Output the (X, Y) coordinate of the center of the cell containing the given text.  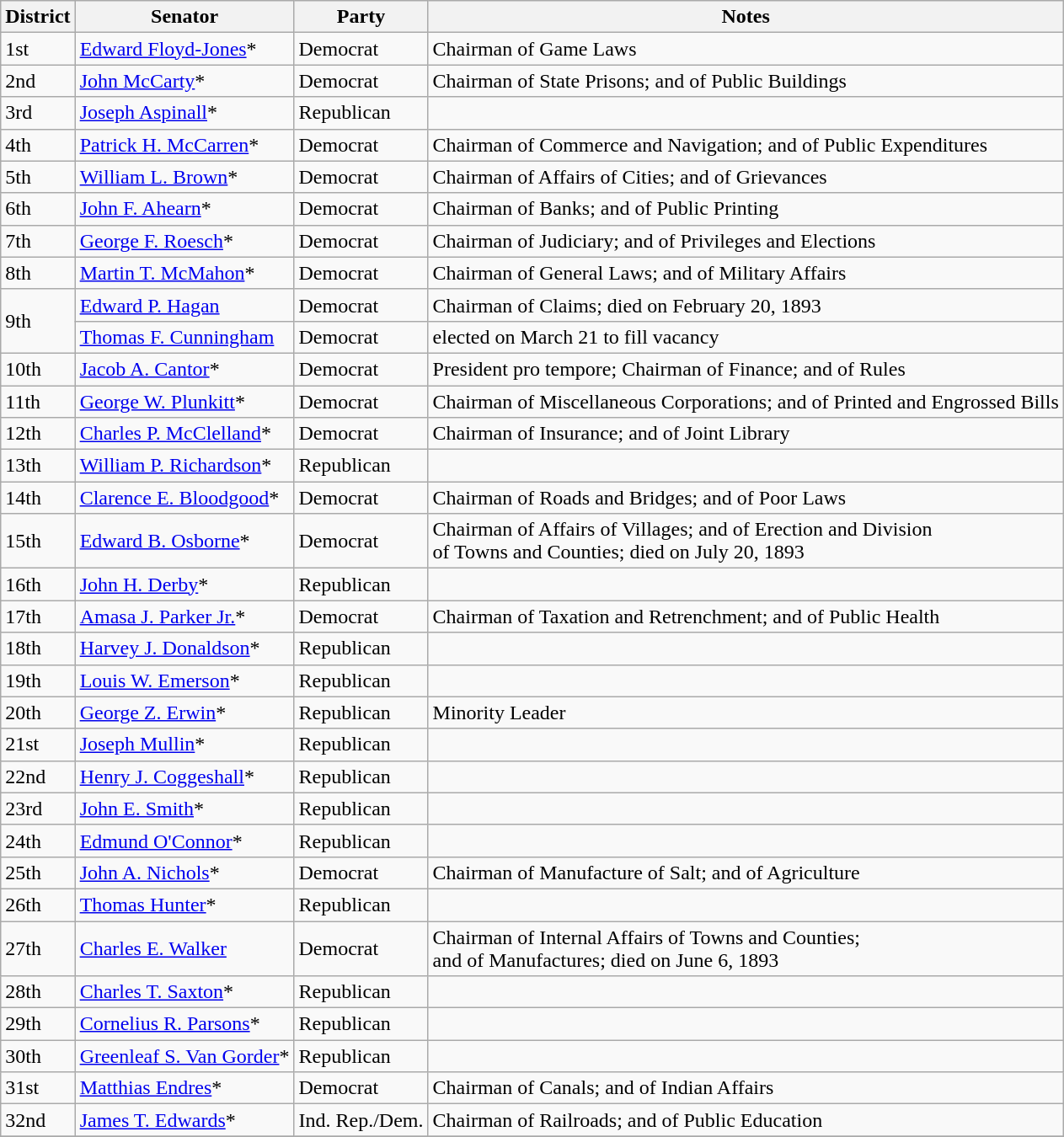
5th (38, 177)
17th (38, 617)
12th (38, 434)
Jacob A. Cantor* (184, 369)
John McCarty* (184, 81)
Thomas Hunter* (184, 905)
Chairman of Canals; and of Indian Affairs (746, 1088)
Minority Leader (746, 713)
20th (38, 713)
Chairman of Affairs of Cities; and of Grievances (746, 177)
Chairman of Railroads; and of Public Education (746, 1120)
Ind. Rep./Dem. (361, 1120)
Patrick H. McCarren* (184, 145)
George W. Plunkitt* (184, 402)
Martin T. McMahon* (184, 273)
John A. Nichols* (184, 873)
Chairman of General Laws; and of Military Affairs (746, 273)
2nd (38, 81)
James T. Edwards* (184, 1120)
23rd (38, 809)
24th (38, 841)
3rd (38, 113)
6th (38, 209)
16th (38, 585)
10th (38, 369)
John H. Derby* (184, 585)
George Z. Erwin* (184, 713)
19th (38, 681)
Thomas F. Cunningham (184, 337)
Edward Floyd-Jones* (184, 49)
13th (38, 466)
Chairman of State Prisons; and of Public Buildings (746, 81)
Edmund O'Connor* (184, 841)
Chairman of Insurance; and of Joint Library (746, 434)
Chairman of Manufacture of Salt; and of Agriculture (746, 873)
27th (38, 948)
21st (38, 745)
Chairman of Roads and Bridges; and of Poor Laws (746, 498)
William L. Brown* (184, 177)
Chairman of Internal Affairs of Towns and Counties; and of Manufactures; died on June 6, 1893 (746, 948)
15th (38, 541)
7th (38, 241)
President pro tempore; Chairman of Finance; and of Rules (746, 369)
Chairman of Game Laws (746, 49)
Greenleaf S. Van Gorder* (184, 1056)
Amasa J. Parker Jr.* (184, 617)
29th (38, 1024)
28th (38, 992)
4th (38, 145)
Senator (184, 17)
1st (38, 49)
George F. Roesch* (184, 241)
elected on March 21 to fill vacancy (746, 337)
31st (38, 1088)
Chairman of Claims; died on February 20, 1893 (746, 305)
11th (38, 402)
District (38, 17)
Chairman of Commerce and Navigation; and of Public Expenditures (746, 145)
Chairman of Taxation and Retrenchment; and of Public Health (746, 617)
William P. Richardson* (184, 466)
18th (38, 649)
Louis W. Emerson* (184, 681)
Charles E. Walker (184, 948)
Matthias Endres* (184, 1088)
Charles T. Saxton* (184, 992)
Henry J. Coggeshall* (184, 777)
John E. Smith* (184, 809)
Harvey J. Donaldson* (184, 649)
John F. Ahearn* (184, 209)
Joseph Aspinall* (184, 113)
Clarence E. Bloodgood* (184, 498)
26th (38, 905)
Edward B. Osborne* (184, 541)
Notes (746, 17)
32nd (38, 1120)
Chairman of Banks; and of Public Printing (746, 209)
Joseph Mullin* (184, 745)
Party (361, 17)
14th (38, 498)
Chairman of Affairs of Villages; and of Erection and Division of Towns and Counties; died on July 20, 1893 (746, 541)
22nd (38, 777)
30th (38, 1056)
8th (38, 273)
Chairman of Miscellaneous Corporations; and of Printed and Engrossed Bills (746, 402)
Cornelius R. Parsons* (184, 1024)
9th (38, 321)
25th (38, 873)
Edward P. Hagan (184, 305)
Chairman of Judiciary; and of Privileges and Elections (746, 241)
Charles P. McClelland* (184, 434)
